Search for the cell housing the specified text and yield its [x, y] center coordinate. 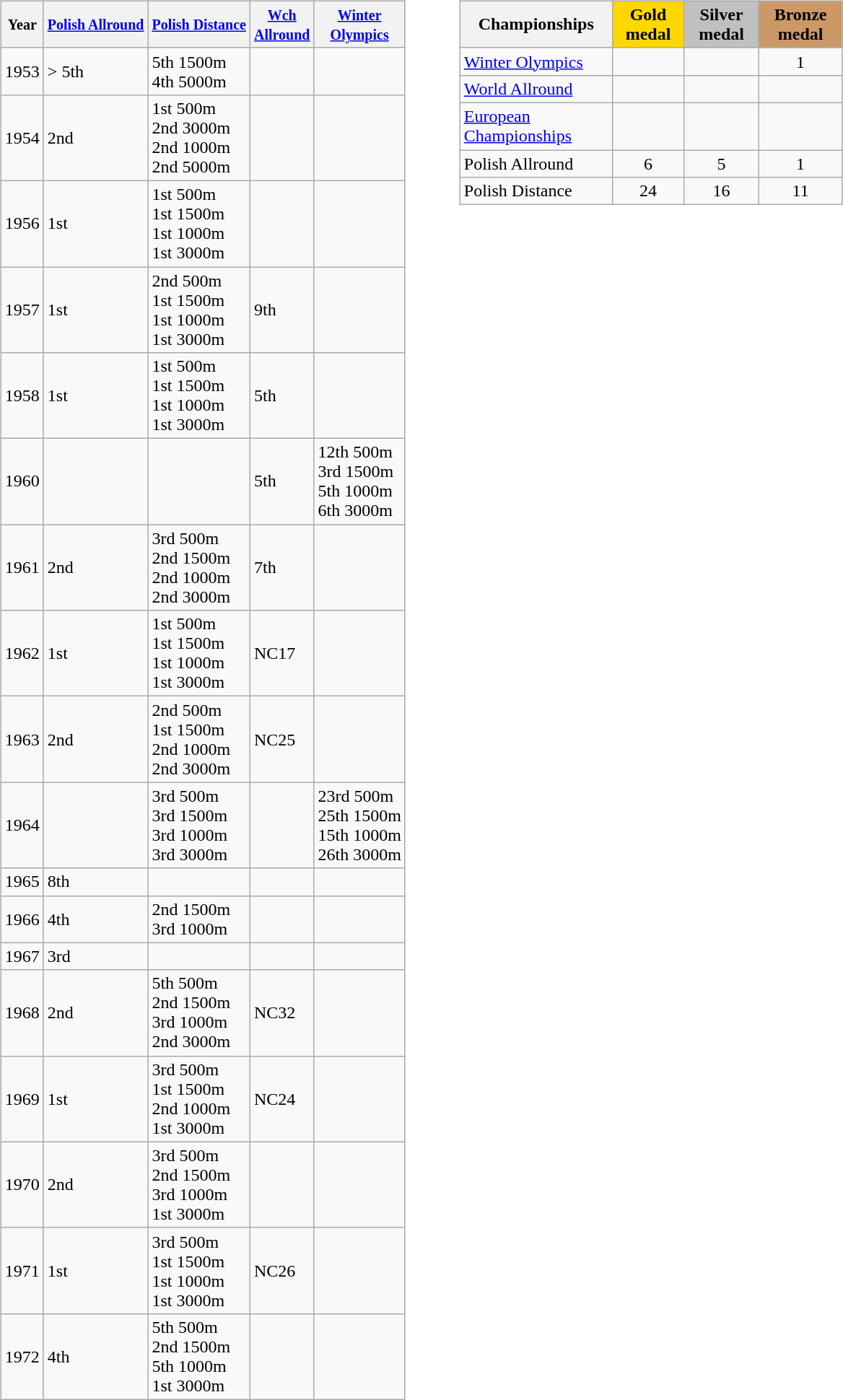
Year [22, 25]
2nd 500m1st 1500m2nd 1000m2nd 3000m [199, 739]
12th 500m3rd 1500m5th 1000m6th 3000m [359, 482]
1969 [22, 1098]
1968 [22, 1013]
1966 [22, 919]
WinterOlympics [359, 25]
NC17 [281, 654]
23rd 500m25th 1500m15th 1000m26th 3000m [359, 826]
1965 [22, 882]
6 [648, 164]
2nd 500m1st 1500m1st 1000m1st 3000m [199, 310]
1963 [22, 739]
1956 [22, 224]
Gold medal [648, 25]
7th [281, 567]
9th [281, 310]
3rd 500m1st 1500m1st 1000m1st 3000m [199, 1270]
1958 [22, 395]
24 [648, 191]
NC32 [281, 1013]
1961 [22, 567]
2nd 1500m3rd 1000m [199, 919]
1954 [22, 137]
3rd 500m2nd 1500m2nd 1000m2nd 3000m [199, 567]
World Allround [536, 89]
1967 [22, 956]
3rd 500m1st 1500m2nd 1000m1st 3000m [199, 1098]
1972 [22, 1357]
1957 [22, 310]
1970 [22, 1185]
16 [722, 191]
NC24 [281, 1098]
1st 500m2nd 3000m2nd 1000m2nd 5000m [199, 137]
Wch Allround [281, 25]
5 [722, 164]
1964 [22, 826]
Winter Olympics [536, 61]
11 [800, 191]
Championships [536, 25]
Bronze medal [800, 25]
5th 500m2nd 1500m5th 1000m1st 3000m [199, 1357]
1960 [22, 482]
1962 [22, 654]
5th 1500m4th 5000m [199, 71]
> 5th [95, 71]
3rd 500m3rd 1500m3rd 1000m3rd 3000m [199, 826]
3rd 500m2nd 1500m3rd 1000m1st 3000m [199, 1185]
Silver medal [722, 25]
European Championships [536, 126]
1953 [22, 71]
5th 500m2nd 1500m3rd 1000m2nd 3000m [199, 1013]
1971 [22, 1270]
NC26 [281, 1270]
8th [95, 882]
3rd [95, 956]
NC25 [281, 739]
